Identify which cell holds the provided text, then report its [x, y] central coordinate. 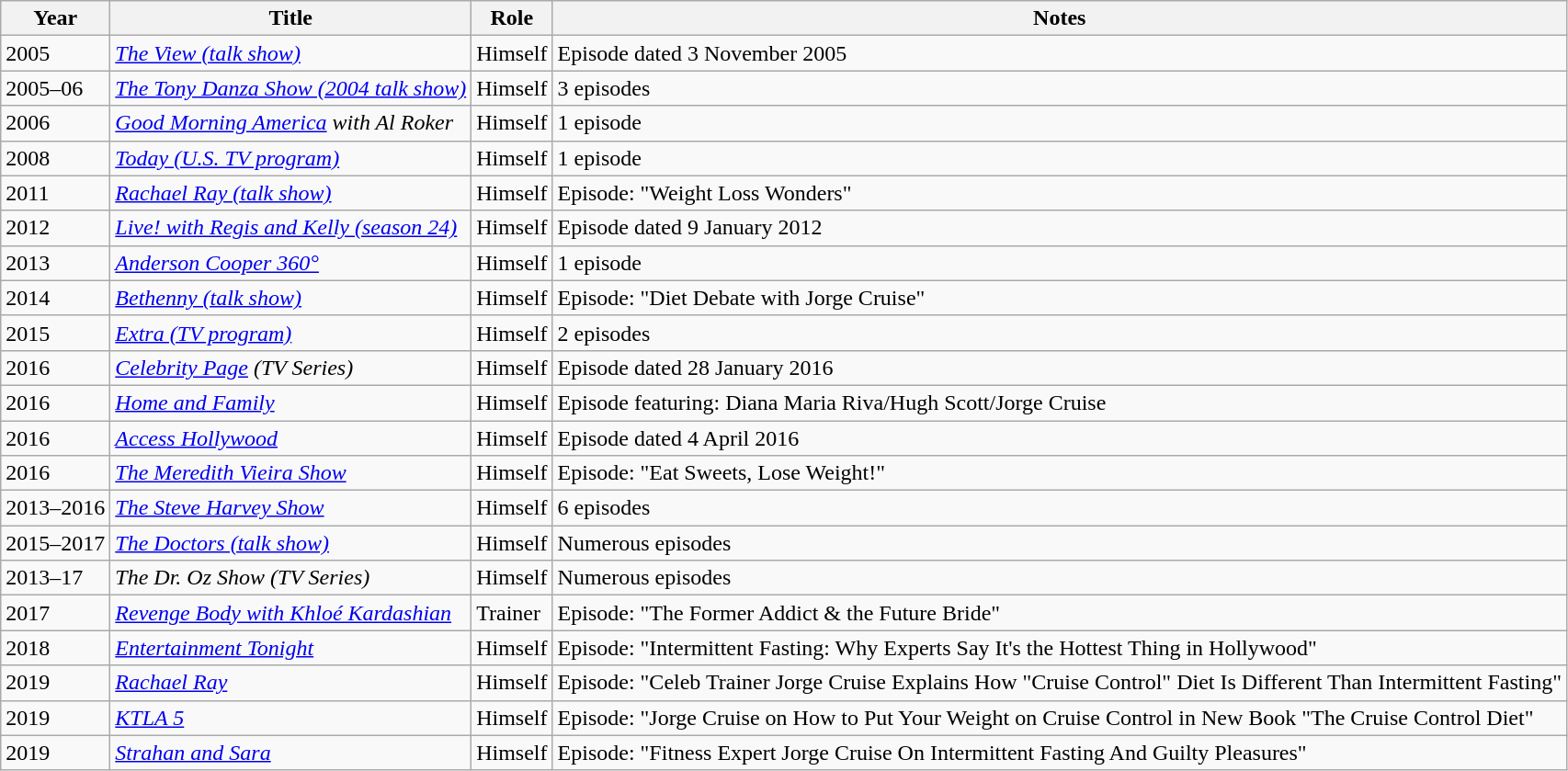
2013 [55, 263]
2005–06 [55, 88]
2 episodes [1059, 333]
Good Morning America with Al Roker [290, 123]
Episode: "Diet Debate with Jorge Cruise" [1059, 298]
The View (talk show) [290, 53]
Title [290, 18]
Episode featuring: Diana Maria Riva/Hugh Scott/Jorge Cruise [1059, 403]
The Doctors (talk show) [290, 543]
Rachael Ray [290, 683]
Home and Family [290, 403]
Episode: "Eat Sweets, Lose Weight!" [1059, 473]
The Tony Danza Show (2004 talk show) [290, 88]
Notes [1059, 18]
Today (U.S. TV program) [290, 158]
2013–17 [55, 578]
2014 [55, 298]
Episode: "Weight Loss Wonders" [1059, 193]
Strahan and Sara [290, 753]
Bethenny (talk show) [290, 298]
Episode: "The Former Addict & the Future Bride" [1059, 613]
2013–2016 [55, 508]
Episode: "Intermittent Fasting: Why Experts Say It's the Hottest Thing in Hollywood" [1059, 648]
Episode: "Celeb Trainer Jorge Cruise Explains How "Cruise Control" Diet Is Different Than Intermittent Fasting" [1059, 683]
Episode dated 4 April 2016 [1059, 438]
Anderson Cooper 360° [290, 263]
2006 [55, 123]
Celebrity Page (TV Series) [290, 368]
Live! with Regis and Kelly (season 24) [290, 228]
2008 [55, 158]
2015 [55, 333]
6 episodes [1059, 508]
Episode: "Jorge Cruise on How to Put Your Weight on Cruise Control in New Book "The Cruise Control Diet" [1059, 718]
Episode: "Fitness Expert Jorge Cruise On Intermittent Fasting And Guilty Pleasures" [1059, 753]
3 episodes [1059, 88]
The Steve Harvey Show [290, 508]
Role [512, 18]
Trainer [512, 613]
Entertainment Tonight [290, 648]
The Dr. Oz Show (TV Series) [290, 578]
2015–2017 [55, 543]
Extra (TV program) [290, 333]
Episode dated 3 November 2005 [1059, 53]
Episode dated 28 January 2016 [1059, 368]
2018 [55, 648]
Rachael Ray (talk show) [290, 193]
Revenge Body with Khloé Kardashian [290, 613]
2012 [55, 228]
2011 [55, 193]
Access Hollywood [290, 438]
2017 [55, 613]
KTLA 5 [290, 718]
Episode dated 9 January 2012 [1059, 228]
Year [55, 18]
2005 [55, 53]
The Meredith Vieira Show [290, 473]
